Pinpoint the cell where the given text exists, returning its (x, y) midpoint coordinate. 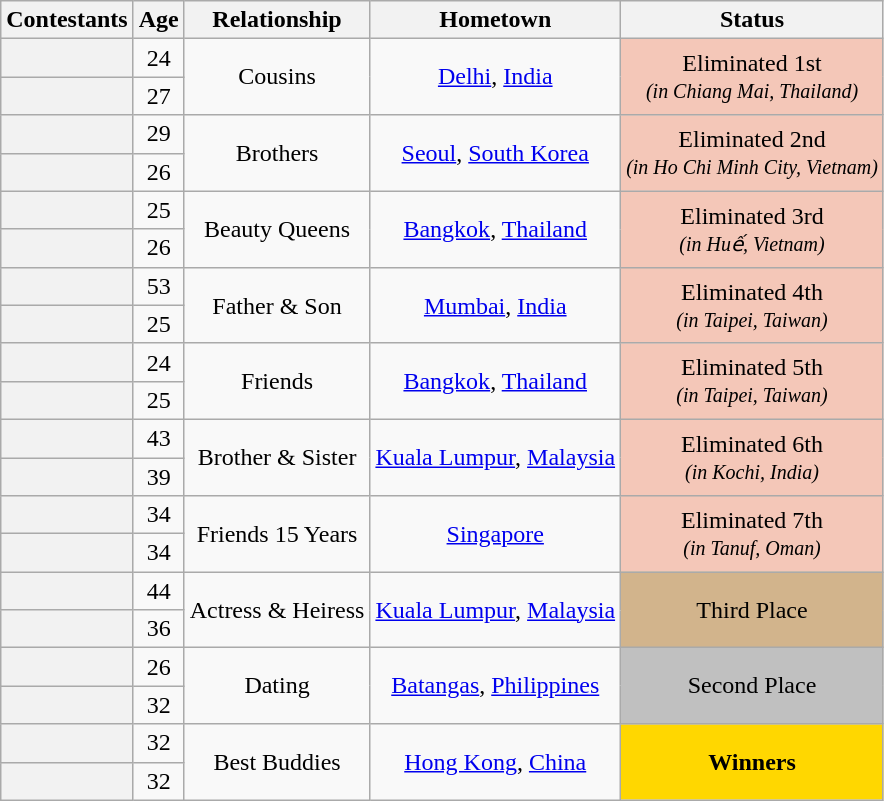
Relationship (277, 20)
Eliminated 6th(in Kochi, India) (752, 457)
Eliminated 4th(in Taipei, Taiwan) (752, 305)
Singapore (496, 534)
Status (752, 20)
Hometown (496, 20)
Second Place (752, 686)
39 (158, 477)
Delhi, India (496, 77)
Batangas, Philippines (496, 686)
Seoul, South Korea (496, 153)
Father & Son (277, 305)
Friends (277, 381)
Age (158, 20)
Eliminated 7th(in Tanuf, Oman) (752, 534)
Brothers (277, 153)
Hong Kong, China (496, 762)
Eliminated 5th(in Taipei, Taiwan) (752, 381)
Eliminated 1st(in Chiang Mai, Thailand) (752, 77)
Friends 15 Years (277, 534)
Cousins (277, 77)
Winners (752, 762)
Eliminated 2nd(in Ho Chi Minh City, Vietnam) (752, 153)
29 (158, 134)
27 (158, 96)
44 (158, 591)
53 (158, 286)
Beauty Queens (277, 229)
Eliminated 3rd(in Huế, Vietnam) (752, 229)
Best Buddies (277, 762)
Dating (277, 686)
Third Place (752, 610)
43 (158, 438)
Mumbai, India (496, 305)
Brother & Sister (277, 457)
Actress & Heiress (277, 610)
36 (158, 629)
Contestants (67, 20)
